Return the (X, Y) coordinate for the center point of the cell that contains the specified text.  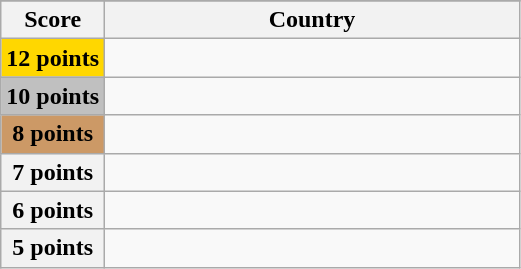
8 points (53, 134)
5 points (53, 248)
Country (312, 20)
6 points (53, 210)
Score (53, 20)
10 points (53, 96)
12 points (53, 58)
7 points (53, 172)
